Detect which cell encompasses the target text, then output its (x, y) center coordinate. 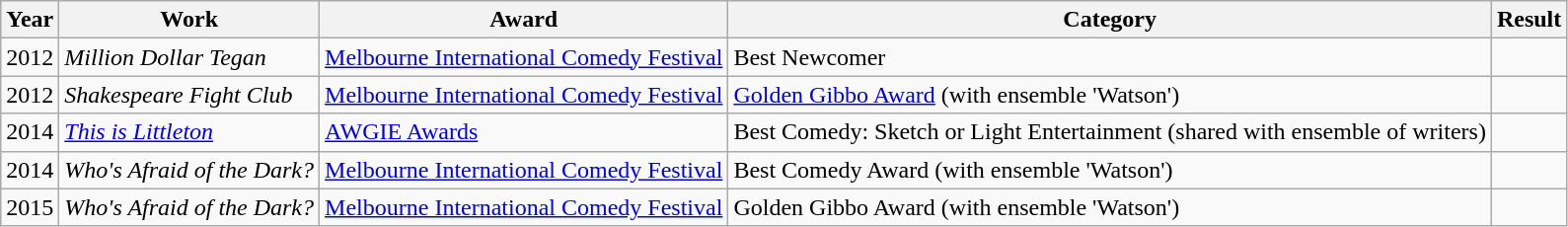
Million Dollar Tegan (189, 57)
Year (30, 20)
Result (1529, 20)
Work (189, 20)
Award (524, 20)
Best Comedy: Sketch or Light Entertainment (shared with ensemble of writers) (1110, 132)
Best Newcomer (1110, 57)
Best Comedy Award (with ensemble 'Watson') (1110, 170)
Category (1110, 20)
2015 (30, 207)
This is Littleton (189, 132)
AWGIE Awards (524, 132)
Shakespeare Fight Club (189, 95)
